Locate the cell with the specified text and output its [x, y] center coordinate. 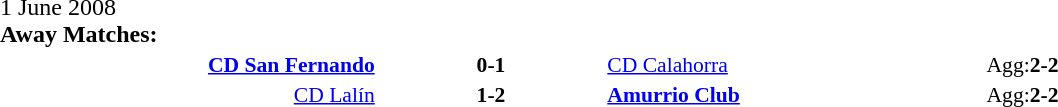
0-1 [492, 64]
CD Calahorra [795, 64]
